Output the (x, y) coordinate of the center of the cell containing the given text.  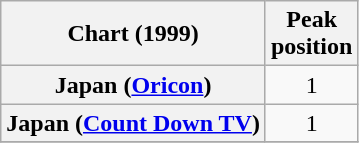
Peakposition (311, 34)
Chart (1999) (134, 34)
Japan (Oricon) (134, 85)
Japan (Count Down TV) (134, 123)
